For the text-containing cell, return its midpoint in [X, Y] coordinate format. 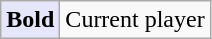
Bold [30, 20]
Current player [135, 20]
